Extract the (x, y) coordinate from the center of the cell holding the provided text.  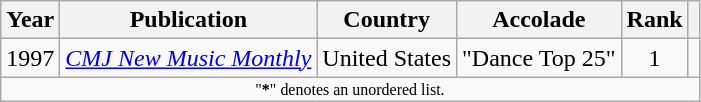
CMJ New Music Monthly (188, 58)
"*" denotes an unordered list. (350, 89)
Accolade (540, 20)
Country (387, 20)
Publication (188, 20)
United States (387, 58)
1997 (30, 58)
"Dance Top 25" (540, 58)
Rank (654, 20)
Year (30, 20)
1 (654, 58)
